Find where the given text appears and provide that cell's center as (X, Y) coordinate. 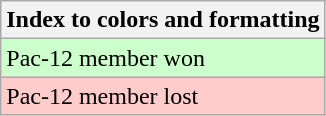
Pac-12 member won (163, 58)
Pac-12 member lost (163, 96)
Index to colors and formatting (163, 20)
